Find where the given text appears and provide that cell's center as [x, y] coordinate. 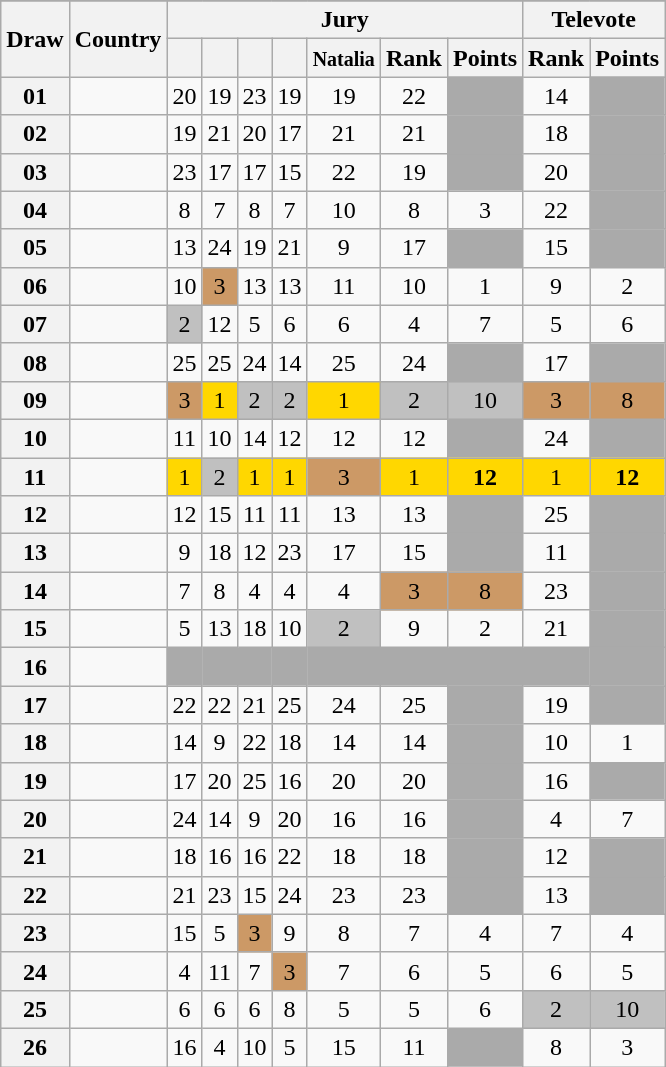
04 [35, 210]
03 [35, 172]
Natalia [344, 58]
05 [35, 248]
08 [35, 362]
Jury [345, 20]
07 [35, 324]
06 [35, 286]
01 [35, 96]
Draw [35, 39]
Country [118, 39]
09 [35, 400]
02 [35, 134]
Televote [594, 20]
26 [35, 1047]
